For the text-containing cell, return its midpoint in (X, Y) coordinate format. 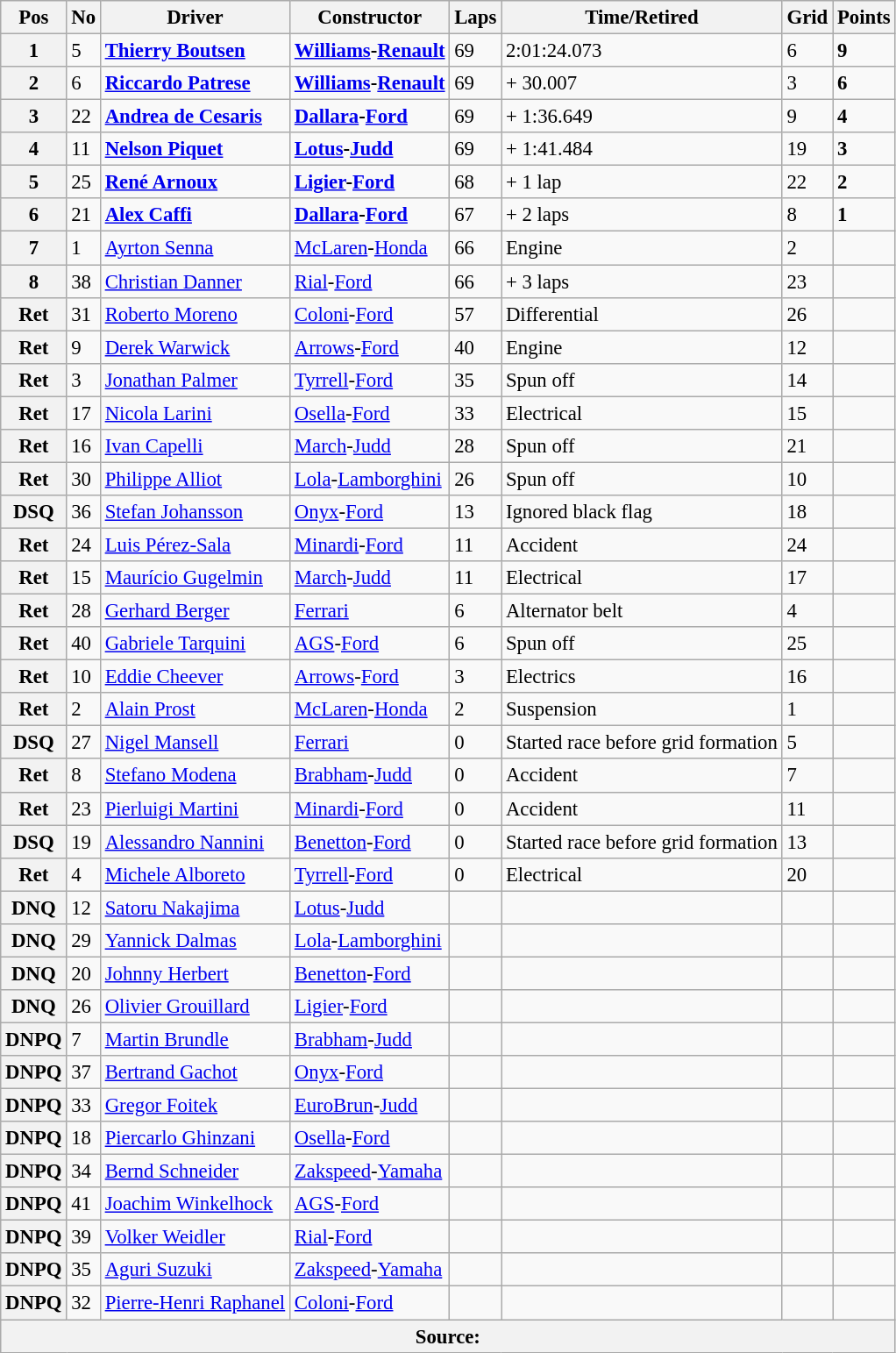
Gregor Foitek (195, 1106)
Driver (195, 18)
René Arnoux (195, 182)
Joachim Winkelhock (195, 1204)
32 (83, 1303)
Nelson Piquet (195, 149)
Martin Brundle (195, 1039)
67 (475, 215)
Nicola Larini (195, 413)
Laps (475, 18)
Aguri Suzuki (195, 1271)
31 (83, 314)
Olivier Grouillard (195, 1007)
Stefan Johansson (195, 512)
Alternator belt (642, 611)
Bertrand Gachot (195, 1072)
Maurício Gugelmin (195, 578)
Pierluigi Martini (195, 808)
41 (83, 1204)
Jonathan Palmer (195, 380)
Stefano Modena (195, 776)
Luis Pérez-Sala (195, 545)
Alex Caffi (195, 215)
Philippe Alliot (195, 479)
Ivan Capelli (195, 446)
Yannick Dalmas (195, 941)
Nigel Mansell (195, 743)
Piercarlo Ghinzani (195, 1138)
+ 30.007 (642, 83)
+ 2 laps (642, 215)
Bernd Schneider (195, 1171)
No (83, 18)
Source: (448, 1336)
+ 3 laps (642, 281)
Pierre-Henri Raphanel (195, 1303)
Suspension (642, 709)
+ 1:41.484 (642, 149)
Grid (807, 18)
34 (83, 1171)
+ 1:36.649 (642, 117)
Eddie Cheever (195, 677)
Time/Retired (642, 18)
30 (83, 479)
Gerhard Berger (195, 611)
Pos (33, 18)
29 (83, 941)
27 (83, 743)
Alessandro Nannini (195, 842)
Differential (642, 314)
Electrics (642, 677)
Gabriele Tarquini (195, 644)
Riccardo Patrese (195, 83)
36 (83, 512)
Andrea de Cesaris (195, 117)
14 (807, 380)
57 (475, 314)
Satoru Nakajima (195, 908)
EuroBrun-Judd (370, 1106)
+ 1 lap (642, 182)
39 (83, 1237)
68 (475, 182)
Derek Warwick (195, 347)
38 (83, 281)
Christian Danner (195, 281)
Michele Alboreto (195, 874)
Johnny Herbert (195, 973)
Volker Weidler (195, 1237)
Constructor (370, 18)
Ignored black flag (642, 512)
Points (864, 18)
Thierry Boutsen (195, 51)
37 (83, 1072)
Alain Prost (195, 709)
Ayrton Senna (195, 248)
Roberto Moreno (195, 314)
2:01:24.073 (642, 51)
